Provide the (x, y) coordinate of the cell's center where the given text is located.  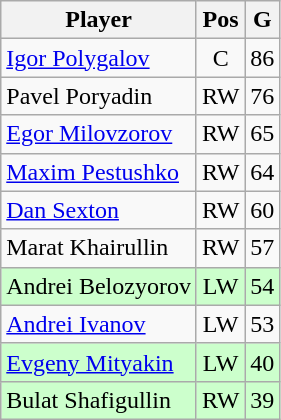
Pavel Poryadin (99, 96)
Evgeny Mityakin (99, 362)
39 (262, 400)
Pos (220, 20)
57 (262, 248)
54 (262, 286)
65 (262, 134)
86 (262, 58)
Maxim Pestushko (99, 172)
Egor Milovzorov (99, 134)
C (220, 58)
Andrei Ivanov (99, 324)
G (262, 20)
Igor Polygalov (99, 58)
Bulat Shafigullin (99, 400)
60 (262, 210)
Player (99, 20)
Dan Sexton (99, 210)
Marat Khairullin (99, 248)
53 (262, 324)
76 (262, 96)
64 (262, 172)
40 (262, 362)
Andrei Belozyorov (99, 286)
